Return [X, Y] of the center of cell containing provided text 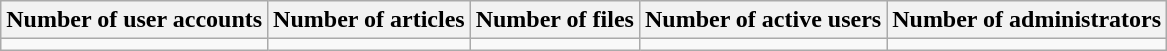
Number of articles [370, 20]
Number of active users [762, 20]
Number of administrators [1027, 20]
Number of user accounts [134, 20]
Number of files [554, 20]
